Extract the (x, y) coordinate from the center of the cell holding the provided text.  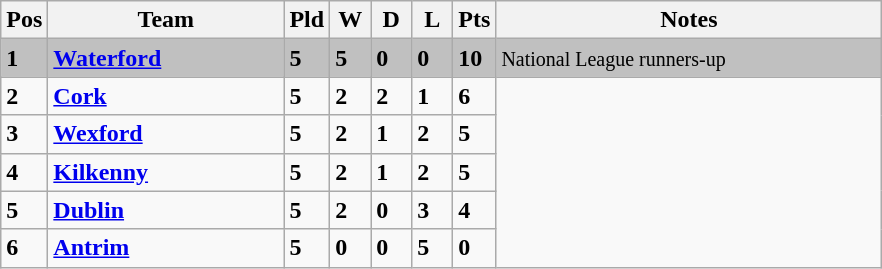
Kilkenny (166, 172)
Waterford (166, 58)
Pld (307, 20)
L (432, 20)
Pos (24, 20)
Pts (474, 20)
Wexford (166, 134)
Team (166, 20)
W (350, 20)
Cork (166, 96)
10 (474, 58)
National League runners-up (689, 58)
D (392, 20)
Notes (689, 20)
Dublin (166, 210)
Antrim (166, 248)
